Extract the [x, y] coordinate from the center of the cell holding the provided text.  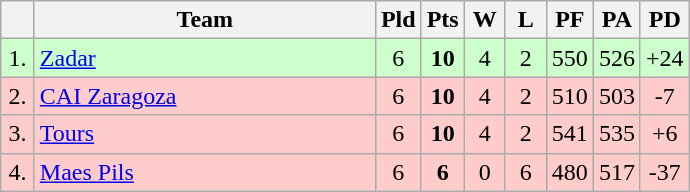
510 [570, 96]
550 [570, 58]
+6 [664, 134]
526 [616, 58]
Maes Pils [204, 172]
Tours [204, 134]
PF [570, 20]
Pts [442, 20]
PD [664, 20]
517 [616, 172]
L [526, 20]
541 [570, 134]
-7 [664, 96]
Team [204, 20]
3. [18, 134]
PA [616, 20]
480 [570, 172]
1. [18, 58]
2. [18, 96]
CAI Zaragoza [204, 96]
503 [616, 96]
Zadar [204, 58]
0 [484, 172]
Pld [398, 20]
-37 [664, 172]
+24 [664, 58]
W [484, 20]
4. [18, 172]
535 [616, 134]
